For the text-containing cell, return its midpoint in [x, y] coordinate format. 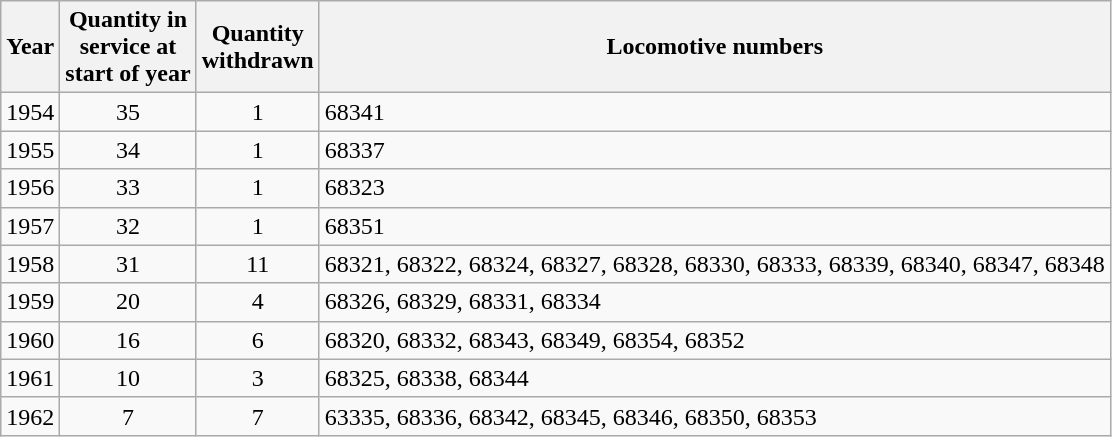
1955 [30, 150]
1961 [30, 378]
1958 [30, 264]
1956 [30, 188]
68341 [714, 112]
31 [128, 264]
1962 [30, 416]
16 [128, 340]
68325, 68338, 68344 [714, 378]
10 [128, 378]
34 [128, 150]
68337 [714, 150]
6 [258, 340]
1954 [30, 112]
1959 [30, 302]
Year [30, 47]
33 [128, 188]
63335, 68336, 68342, 68345, 68346, 68350, 68353 [714, 416]
1960 [30, 340]
11 [258, 264]
3 [258, 378]
20 [128, 302]
32 [128, 226]
68321, 68322, 68324, 68327, 68328, 68330, 68333, 68339, 68340, 68347, 68348 [714, 264]
68323 [714, 188]
4 [258, 302]
Quantitywithdrawn [258, 47]
Quantity inservice atstart of year [128, 47]
1957 [30, 226]
Locomotive numbers [714, 47]
68326, 68329, 68331, 68334 [714, 302]
35 [128, 112]
68351 [714, 226]
68320, 68332, 68343, 68349, 68354, 68352 [714, 340]
